Locate the cell with the specified text and output its [x, y] center coordinate. 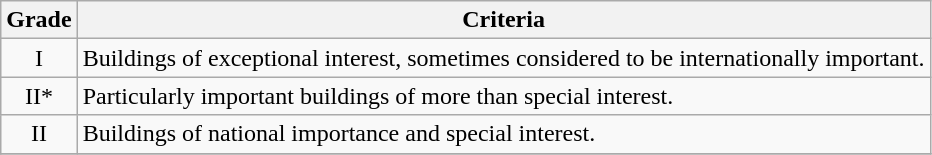
II* [39, 96]
Grade [39, 20]
I [39, 58]
Criteria [504, 20]
II [39, 134]
Particularly important buildings of more than special interest. [504, 96]
Buildings of national importance and special interest. [504, 134]
Buildings of exceptional interest, sometimes considered to be internationally important. [504, 58]
